Identify which cell holds the provided text, then report its (x, y) central coordinate. 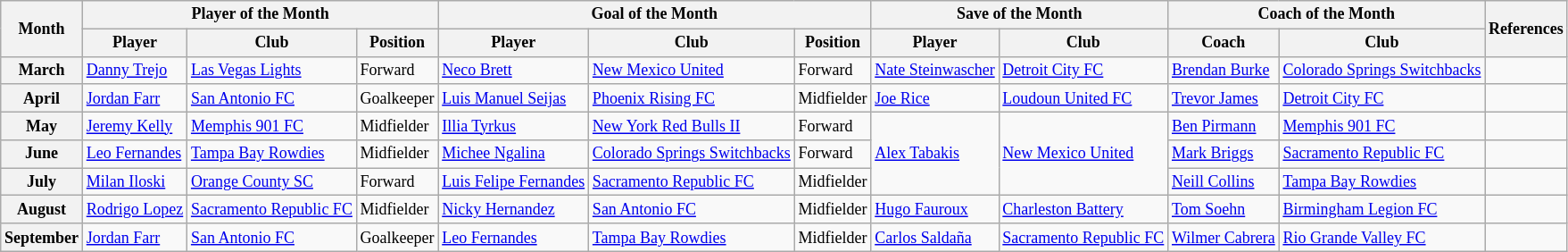
Neill Collins (1224, 182)
Michee Ngalina (514, 154)
June (42, 154)
Milan Iloski (134, 182)
Orange County SC (272, 182)
References (1526, 29)
May (42, 125)
Hugo Fauroux (935, 209)
July (42, 182)
Brendan Burke (1224, 70)
Rio Grande Valley FC (1381, 238)
Luis Manuel Seijas (514, 98)
Phoenix Rising FC (693, 98)
Luis Felipe Fernandes (514, 182)
Nicky Hernandez (514, 209)
Coach of the Month (1326, 14)
September (42, 238)
Tom Soehn (1224, 209)
Month (42, 29)
March (42, 70)
Player of the Month (260, 14)
Joe Rice (935, 98)
Illia Tyrkus (514, 125)
Rodrigo Lopez (134, 209)
Save of the Month (1019, 14)
Danny Trejo (134, 70)
April (42, 98)
Wilmer Cabrera (1224, 238)
New York Red Bulls II (693, 125)
Jeremy Kelly (134, 125)
Alex Tabakis (935, 154)
Nate Steinwascher (935, 70)
Las Vegas Lights (272, 70)
August (42, 209)
Carlos Saldaña (935, 238)
Mark Briggs (1224, 154)
Ben Pirmann (1224, 125)
Neco Brett (514, 70)
Birmingham Legion FC (1381, 209)
Goal of the Month (655, 14)
Charleston Battery (1083, 209)
Trevor James (1224, 98)
Coach (1224, 43)
Loudoun United FC (1083, 98)
